For the text-containing cell, return its midpoint in (x, y) coordinate format. 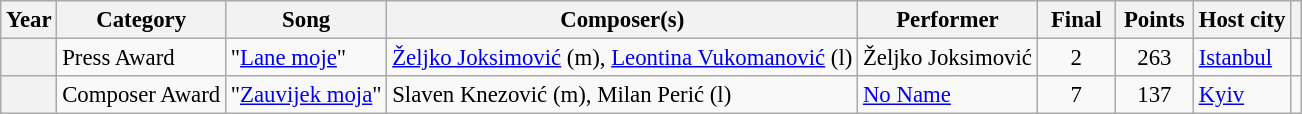
"Lane moje" (306, 58)
Host city (1242, 20)
Performer (948, 20)
Category (142, 20)
Željko Joksimović (948, 58)
263 (1154, 58)
Points (1154, 20)
Željko Joksimović (m), Leontina Vukomanović (l) (622, 58)
Year (29, 20)
Slaven Knezović (m), Milan Perić (l) (622, 95)
Press Award (142, 58)
Kyiv (1242, 95)
7 (1076, 95)
Istanbul (1242, 58)
Composer Award (142, 95)
137 (1154, 95)
"Zauvijek moja" (306, 95)
Composer(s) (622, 20)
No Name (948, 95)
Song (306, 20)
2 (1076, 58)
Final (1076, 20)
